Find where the given text appears and provide that cell's center as [x, y] coordinate. 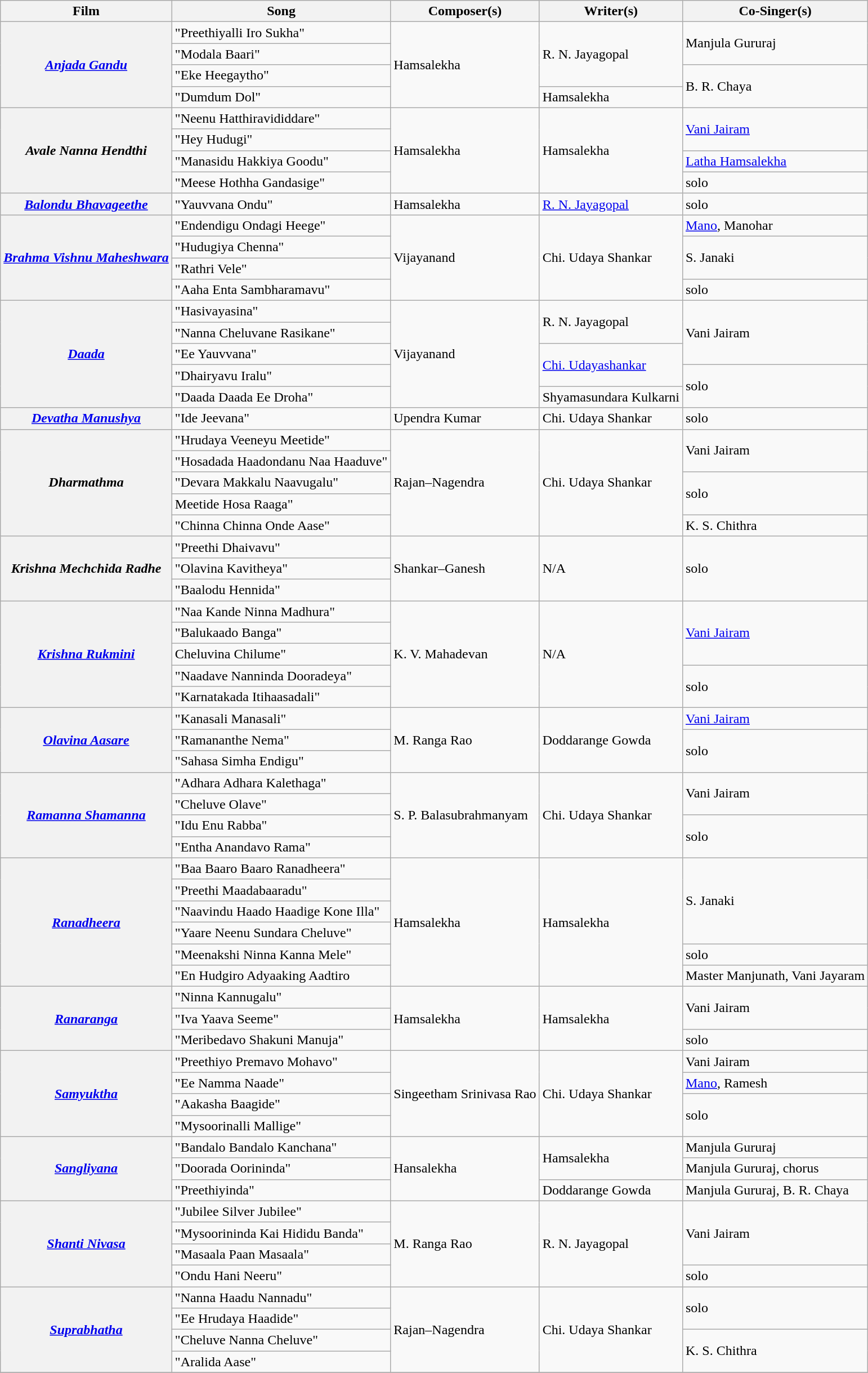
Hansalekha [465, 1169]
"Preethi Dhaivavu" [281, 547]
"Idu Enu Rabba" [281, 826]
"Naavindu Haado Haadige Kone Illa" [281, 911]
Ramanna Shamanna [87, 815]
Cheluvina Chilume" [281, 654]
"Nanna Haadu Nannadu" [281, 1297]
Avale Nanna Hendthi [87, 150]
"Aakasha Baagide" [281, 1104]
"Mysoorininda Kai Hididu Banda" [281, 1233]
"Yaare Neenu Sundara Cheluve" [281, 933]
Olavina Aasare [87, 740]
"Nanna Cheluvane Rasikane" [281, 333]
"Ide Jeevana" [281, 418]
Meetide Hosa Raaga" [281, 504]
"Karnatakada Itihaasadali" [281, 697]
Manjula Gururaj, B. R. Chaya [775, 1190]
"Balukaado Banga" [281, 633]
Shyamasundara Kulkarni [611, 397]
"Hey Hudugi" [281, 140]
Film [87, 11]
"Baa Baaro Baaro Ranadheera" [281, 868]
Master Manjunath, Vani Jayaram [775, 976]
"Hudugiya Chenna" [281, 247]
"Naa Kande Ninna Madhura" [281, 611]
"Naadave Nanninda Dooradeya" [281, 676]
"Daada Daada Ee Droha" [281, 397]
"Baalodu Hennida" [281, 590]
"Meenakshi Ninna Kanna Mele" [281, 955]
Writer(s) [611, 11]
"Rathri Vele" [281, 269]
Upendra Kumar [465, 418]
B. R. Chaya [775, 86]
"Kanasali Manasali" [281, 719]
"Dumdum Dol" [281, 97]
"Mysoorinalli Mallige" [281, 1126]
"Ee Hrudaya Haadide" [281, 1319]
Sangliyana [87, 1169]
Krishna Mechchida Radhe [87, 568]
Krishna Rukmini [87, 654]
Samyuktha [87, 1094]
"Sahasa Simha Endigu" [281, 761]
S. P. Balasubrahmanyam [465, 815]
"Modala Baari" [281, 54]
"Dhairyavu Iralu" [281, 376]
"Jubilee Silver Jubilee" [281, 1211]
Mano, Manohar [775, 225]
Composer(s) [465, 11]
"Doorada Oorininda" [281, 1169]
Devatha Manushya [87, 418]
Shankar–Ganesh [465, 568]
Dharmathma [87, 483]
"Endendigu Ondagi Heege" [281, 225]
"Cheluve Nanna Cheluve" [281, 1340]
"Preethi Maadabaaradu" [281, 890]
"Ramananthe Nema" [281, 740]
"Manasidu Hakkiya Goodu" [281, 161]
Ranadheera [87, 922]
"Neenu Hatthiravididdare" [281, 118]
Anjada Gandu [87, 65]
"Preethiyalli Iro Sukha" [281, 33]
"Chinna Chinna Onde Aase" [281, 525]
"Ee Yauvvana" [281, 354]
"Meribedavo Shakuni Manuja" [281, 1040]
"Aralida Aase" [281, 1362]
"Meese Hothha Gandasige" [281, 182]
Ranaranga [87, 1019]
"Ee Namma Naade" [281, 1083]
"Hosadada Haadondanu Naa Haaduve" [281, 461]
Daada [87, 354]
"Cheluve Olave" [281, 804]
Co-Singer(s) [775, 11]
"Iva Yaava Seeme" [281, 1019]
"Masaala Paan Masaala" [281, 1254]
"Eke Heegaytho" [281, 75]
"Aaha Enta Sambharamavu" [281, 290]
Latha Hamsalekha [775, 161]
K. V. Mahadevan [465, 654]
"Hrudaya Veeneyu Meetide" [281, 440]
Song [281, 11]
Manjula Gururaj, chorus [775, 1169]
"Preethiyo Premavo Mohavo" [281, 1062]
"Adhara Adhara Kalethaga" [281, 783]
Singeetham Srinivasa Rao [465, 1094]
Chi. Udayashankar [611, 365]
"Hasivayasina" [281, 311]
"Devara Makkalu Naavugalu" [281, 483]
"Ninna Kannugalu" [281, 997]
Shanti Nivasa [87, 1243]
"Preethiyinda" [281, 1190]
"Entha Anandavo Rama" [281, 847]
"En Hudgiro Adyaaking Aadtiro [281, 976]
"Olavina Kavitheya" [281, 568]
"Ondu Hani Neeru" [281, 1276]
Suprabhatha [87, 1329]
"Yauvvana Ondu" [281, 204]
Balondu Bhavageethe [87, 204]
Brahma Vishnu Maheshwara [87, 257]
"Bandalo Bandalo Kanchana" [281, 1147]
Mano, Ramesh [775, 1083]
